Find where the given text appears and provide that cell's center as [X, Y] coordinate. 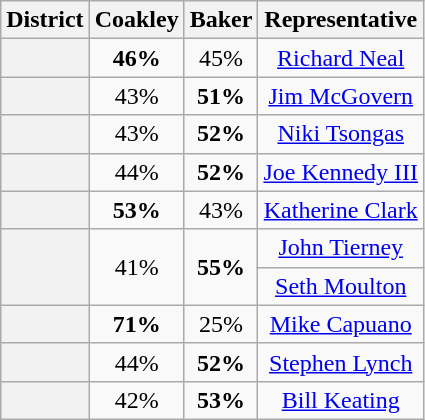
71% [136, 324]
41% [136, 267]
John Tierney [341, 248]
25% [221, 324]
Joe Kennedy III [341, 172]
46% [136, 58]
Representative [341, 20]
Jim McGovern [341, 96]
51% [221, 96]
55% [221, 267]
Mike Capuano [341, 324]
Seth Moulton [341, 286]
Stephen Lynch [341, 362]
42% [136, 400]
District [45, 20]
Bill Keating [341, 400]
Richard Neal [341, 58]
Baker [221, 20]
Coakley [136, 20]
Niki Tsongas [341, 134]
45% [221, 58]
Katherine Clark [341, 210]
